Search for the cell housing the specified text and yield its (X, Y) center coordinate. 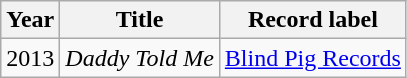
2013 (30, 58)
Blind Pig Records (312, 58)
Year (30, 20)
Title (140, 20)
Record label (312, 20)
Daddy Told Me (140, 58)
